Return [X, Y] of the center of cell containing provided text 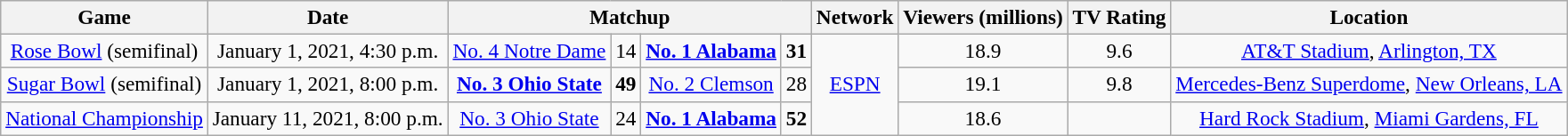
Hard Rock Stadium, Miami Gardens, FL [1369, 118]
24 [626, 118]
National Championship [105, 118]
28 [796, 84]
Mercedes-Benz Superdome, New Orleans, LA [1369, 84]
19.1 [983, 84]
Viewers (millions) [983, 17]
Network [855, 17]
9.8 [1119, 84]
Game [105, 17]
31 [796, 51]
14 [626, 51]
Matchup [630, 17]
January 1, 2021, 8:00 p.m. [328, 84]
No. 4 Notre Dame [529, 51]
ESPN [855, 84]
18.6 [983, 118]
No. 2 Clemson [711, 84]
Rose Bowl (semifinal) [105, 51]
18.9 [983, 51]
TV Rating [1119, 17]
January 1, 2021, 4:30 p.m. [328, 51]
Sugar Bowl (semifinal) [105, 84]
9.6 [1119, 51]
52 [796, 118]
AT&T Stadium, Arlington, TX [1369, 51]
49 [626, 84]
Date [328, 17]
January 11, 2021, 8:00 p.m. [328, 118]
Location [1369, 17]
